Search for the cell housing the specified text and yield its [X, Y] center coordinate. 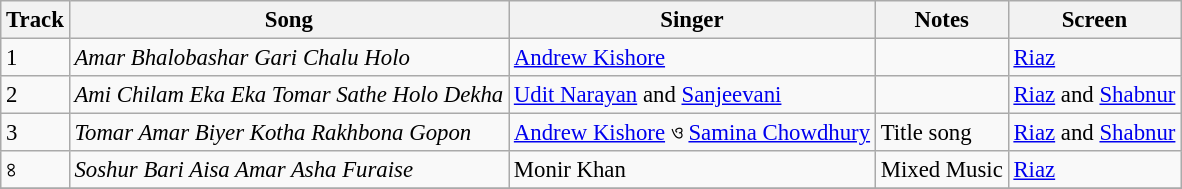
Udit Narayan and Sanjeevani [692, 95]
1 [35, 58]
Title song [942, 133]
Monir Khan [692, 170]
৪ [35, 170]
2 [35, 95]
Soshur Bari Aisa Amar Asha Furaise [288, 170]
Amar Bhalobashar Gari Chalu Holo [288, 58]
Notes [942, 20]
Andrew Kishore [692, 58]
Andrew Kishore ও Samina Chowdhury [692, 133]
Singer [692, 20]
Screen [1094, 20]
Ami Chilam Eka Eka Tomar Sathe Holo Dekha [288, 95]
Track [35, 20]
Mixed Music [942, 170]
3 [35, 133]
Song [288, 20]
Tomar Amar Biyer Kotha Rakhbona Gopon [288, 133]
